Capture the cell that displays the provided text and extract its (X, Y) central coordinate. 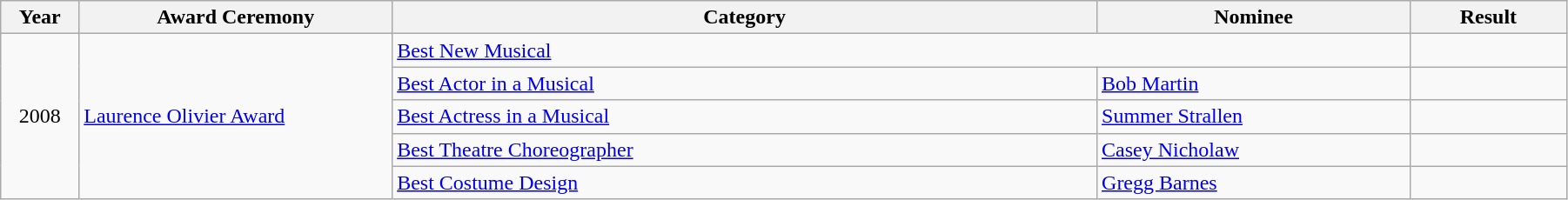
Best Theatre Choreographer (745, 150)
Bob Martin (1254, 83)
Best Costume Design (745, 183)
Casey Nicholaw (1254, 150)
Award Ceremony (236, 17)
Summer Strallen (1254, 117)
Best Actor in a Musical (745, 83)
Laurence Olivier Award (236, 117)
Gregg Barnes (1254, 183)
Result (1488, 17)
Best New Musical (901, 50)
Best Actress in a Musical (745, 117)
Nominee (1254, 17)
Year (40, 17)
2008 (40, 117)
Category (745, 17)
